Return the [x, y] coordinate for the center point of the cell that contains the specified text.  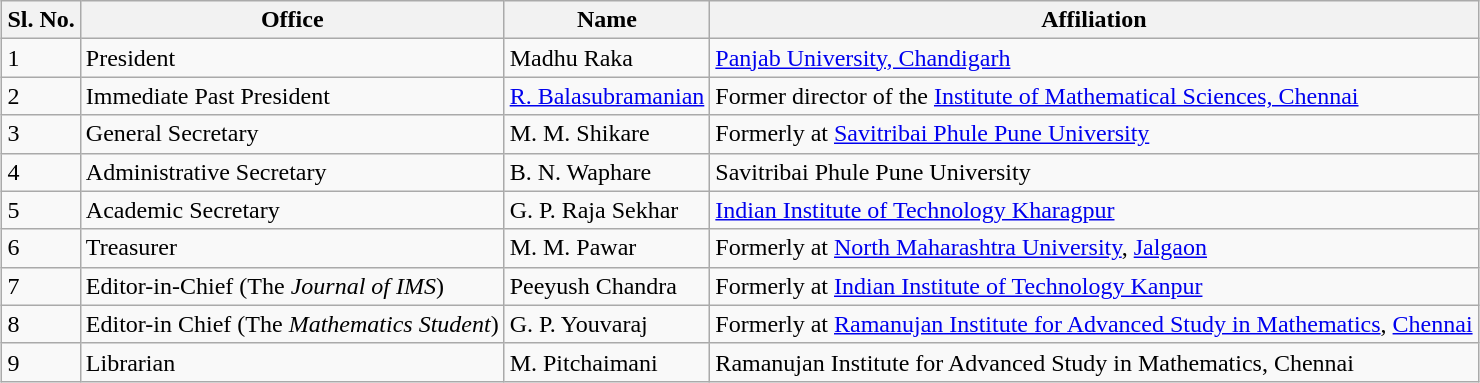
President [292, 58]
Office [292, 20]
B. N. Waphare [607, 172]
9 [41, 362]
Sl. No. [41, 20]
Treasurer [292, 248]
G. P. Raja Sekhar [607, 210]
Formerly at Savitribai Phule Pune University [1094, 134]
2 [41, 96]
Madhu Raka [607, 58]
Savitribai Phule Pune University [1094, 172]
Affiliation [1094, 20]
R. Balasubramanian [607, 96]
3 [41, 134]
Panjab University, Chandigarh [1094, 58]
Formerly at North Maharashtra University, Jalgaon [1094, 248]
Academic Secretary [292, 210]
6 [41, 248]
M. Pitchaimani [607, 362]
Immediate Past President [292, 96]
M. M. Pawar [607, 248]
Librarian [292, 362]
8 [41, 324]
Formerly at Indian Institute of Technology Kanpur [1094, 286]
Editor-in-Chief (The Journal of IMS) [292, 286]
Formerly at Ramanujan Institute for Advanced Study in Mathematics, Chennai [1094, 324]
Former director of the Institute of Mathematical Sciences, Chennai [1094, 96]
7 [41, 286]
4 [41, 172]
M. M. Shikare [607, 134]
Administrative Secretary [292, 172]
5 [41, 210]
Name [607, 20]
1 [41, 58]
Indian Institute of Technology Kharagpur [1094, 210]
Editor-in Chief (The Mathematics Student) [292, 324]
G. P. Youvaraj [607, 324]
General Secretary [292, 134]
Peeyush Chandra [607, 286]
Ramanujan Institute for Advanced Study in Mathematics, Chennai [1094, 362]
